Search for the cell housing the specified text and yield its [x, y] center coordinate. 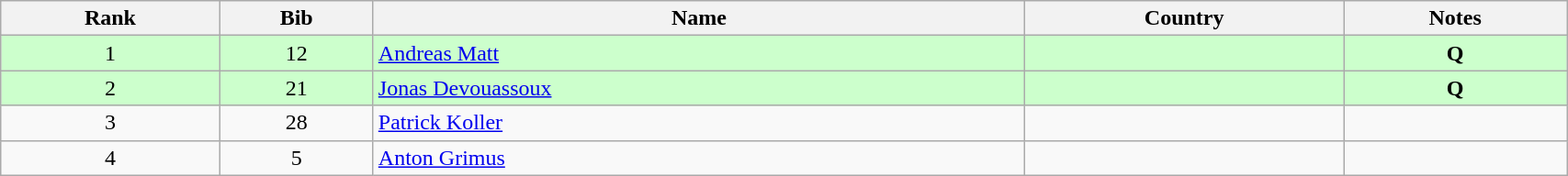
4 [110, 158]
5 [296, 158]
Notes [1455, 18]
Anton Grimus [698, 158]
12 [296, 53]
Rank [110, 18]
Bib [296, 18]
Jonas Devouassoux [698, 88]
1 [110, 53]
Patrick Koller [698, 123]
28 [296, 123]
Andreas Matt [698, 53]
2 [110, 88]
Name [698, 18]
21 [296, 88]
Country [1185, 18]
3 [110, 123]
